Return [x, y] of the center of cell containing provided text 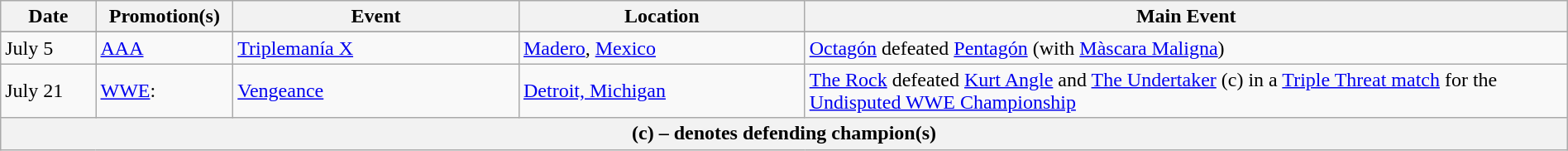
Octagón defeated Pentagón (with Màscara Maligna) [1186, 48]
(c) – denotes defending champion(s) [784, 134]
WWE: [165, 91]
Promotion(s) [165, 17]
Madero, Mexico [662, 48]
Date [48, 17]
July 5 [48, 48]
Detroit, Michigan [662, 91]
Triplemanía X [376, 48]
Location [662, 17]
Vengeance [376, 91]
Event [376, 17]
AAA [165, 48]
July 21 [48, 91]
Main Event [1186, 17]
The Rock defeated Kurt Angle and The Undertaker (c) in a Triple Threat match for the Undisputed WWE Championship [1186, 91]
